Scan for the cell matching the given text and deliver its [X, Y] coordinate at center. 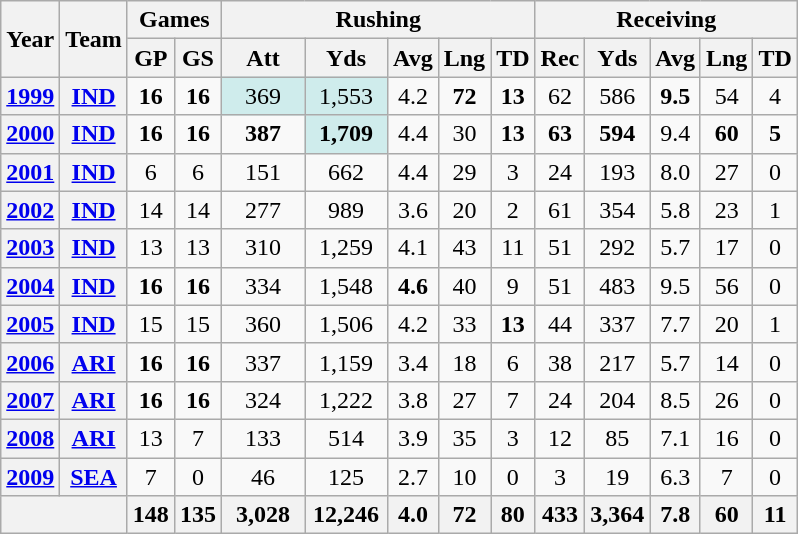
85 [618, 438]
1,709 [346, 134]
277 [262, 210]
29 [464, 172]
193 [618, 172]
12 [560, 438]
594 [618, 134]
10 [464, 477]
4.6 [414, 286]
9.4 [676, 134]
4.0 [414, 515]
360 [262, 324]
80 [513, 515]
2001 [30, 172]
44 [560, 324]
18 [464, 362]
19 [618, 477]
12,246 [346, 515]
23 [726, 210]
3,364 [618, 515]
56 [726, 286]
2006 [30, 362]
1,506 [346, 324]
7.1 [676, 438]
62 [560, 96]
433 [560, 515]
2003 [30, 248]
1,159 [346, 362]
5.8 [676, 210]
1,222 [346, 400]
125 [346, 477]
133 [262, 438]
5 [775, 134]
38 [560, 362]
204 [618, 400]
2004 [30, 286]
2.7 [414, 477]
46 [262, 477]
Rushing [378, 20]
33 [464, 324]
989 [346, 210]
SEA [94, 477]
3.8 [414, 400]
7.8 [676, 515]
2005 [30, 324]
8.0 [676, 172]
369 [262, 96]
61 [560, 210]
7.7 [676, 324]
2009 [30, 477]
151 [262, 172]
63 [560, 134]
148 [150, 515]
Rec [560, 58]
1999 [30, 96]
1,548 [346, 286]
310 [262, 248]
4 [775, 96]
Team [94, 39]
2 [513, 210]
17 [726, 248]
387 [262, 134]
1,259 [346, 248]
3,028 [262, 515]
30 [464, 134]
586 [618, 96]
292 [618, 248]
324 [262, 400]
40 [464, 286]
9 [513, 286]
Att [262, 58]
3.4 [414, 362]
Year [30, 39]
Receiving [666, 20]
Games [174, 20]
354 [618, 210]
662 [346, 172]
514 [346, 438]
135 [198, 515]
6.3 [676, 477]
217 [618, 362]
GP [150, 58]
8.5 [676, 400]
26 [726, 400]
2002 [30, 210]
2000 [30, 134]
483 [618, 286]
1,553 [346, 96]
43 [464, 248]
4.1 [414, 248]
334 [262, 286]
3.9 [414, 438]
2007 [30, 400]
3.6 [414, 210]
GS [198, 58]
54 [726, 96]
35 [464, 438]
2008 [30, 438]
